Determine the (x, y) coordinate at the center of the cell enclosing the given text.  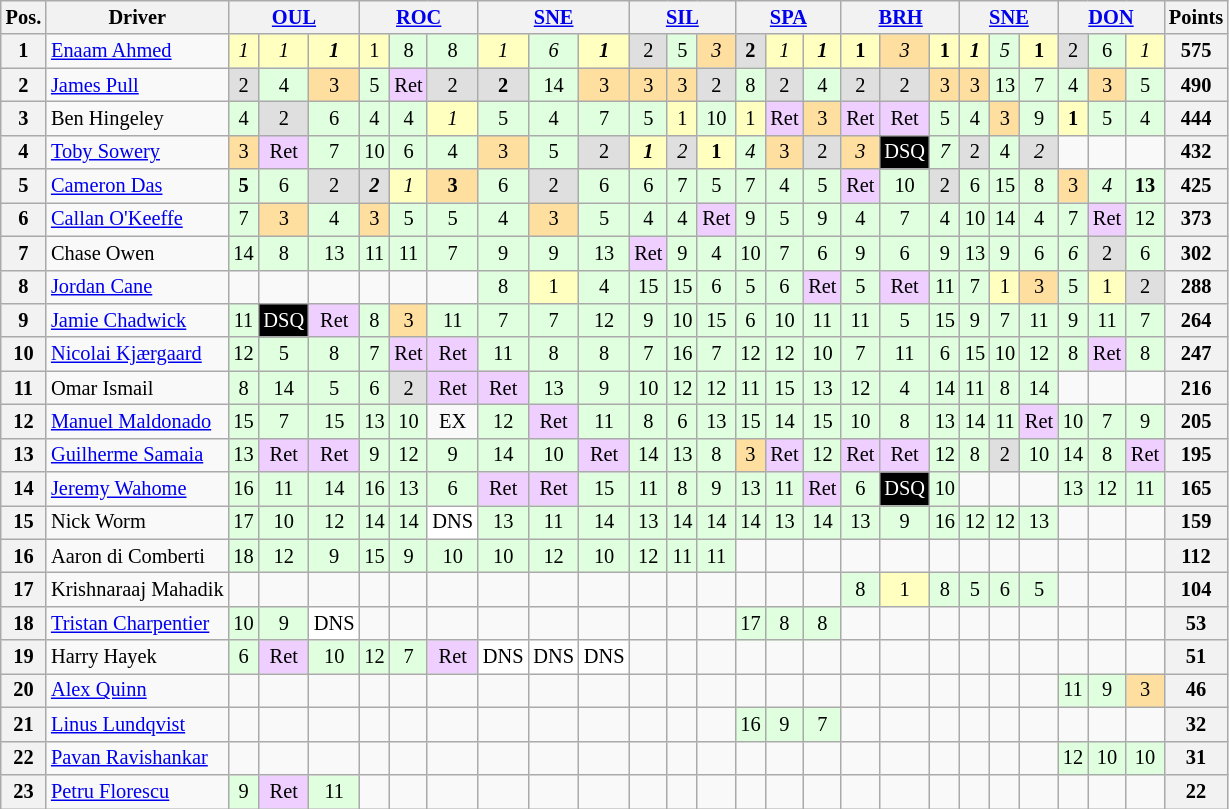
ROC (418, 17)
Krishnaraaj Mahadik (137, 589)
159 (1196, 522)
104 (1196, 589)
575 (1196, 51)
112 (1196, 556)
425 (1196, 186)
Pos. (24, 17)
31 (1196, 758)
Harry Hayek (137, 657)
Linus Lundqvist (137, 724)
BRH (900, 17)
20 (24, 690)
247 (1196, 354)
Pavan Ravishankar (137, 758)
EX (452, 421)
Callan O'Keeffe (137, 219)
53 (1196, 623)
288 (1196, 287)
Chase Owen (137, 253)
Jamie Chadwick (137, 320)
46 (1196, 690)
195 (1196, 455)
Petru Florescu (137, 791)
Alex Quinn (137, 690)
Omar Ismail (137, 388)
490 (1196, 85)
DON (1111, 17)
373 (1196, 219)
302 (1196, 253)
James Pull (137, 85)
432 (1196, 152)
Aaron di Comberti (137, 556)
32 (1196, 724)
SIL (682, 17)
23 (24, 791)
Nicolai Kjærgaard (137, 354)
Nick Worm (137, 522)
51 (1196, 657)
444 (1196, 118)
Enaam Ahmed (137, 51)
21 (24, 724)
Ben Hingeley (137, 118)
Manuel Maldonado (137, 421)
Driver (137, 17)
Cameron Das (137, 186)
OUL (294, 17)
Points (1196, 17)
216 (1196, 388)
19 (24, 657)
205 (1196, 421)
Jordan Cane (137, 287)
Guilherme Samaia (137, 455)
264 (1196, 320)
Tristan Charpentier (137, 623)
165 (1196, 489)
SPA (788, 17)
Toby Sowery (137, 152)
Jeremy Wahome (137, 489)
